Provide the (X, Y) coordinate of the cell's center where the given text is located.  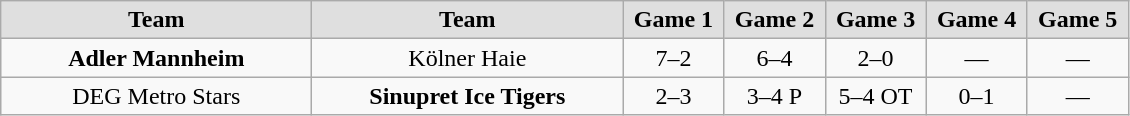
Game 5 (1078, 20)
Game 3 (876, 20)
Adler Mannheim (156, 58)
Kölner Haie (468, 58)
3–4 P (774, 96)
Game 4 (976, 20)
5–4 OT (876, 96)
Game 1 (674, 20)
Sinupret Ice Tigers (468, 96)
6–4 (774, 58)
2–0 (876, 58)
2–3 (674, 96)
Game 2 (774, 20)
DEG Metro Stars (156, 96)
0–1 (976, 96)
7–2 (674, 58)
